For the text-containing cell, return its midpoint in [x, y] coordinate format. 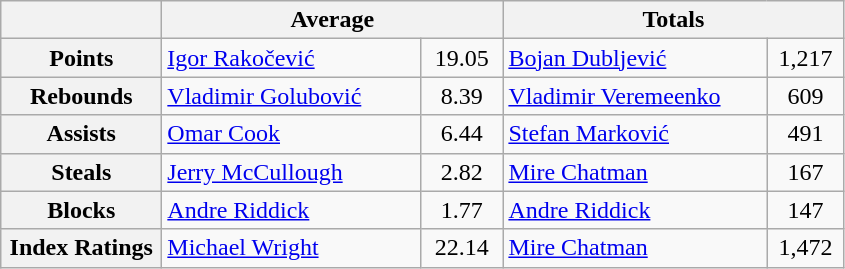
Vladimir Veremeenko [635, 96]
Omar Cook [292, 134]
Michael Wright [292, 248]
Igor Rakočević [292, 58]
22.14 [462, 248]
Assists [82, 134]
6.44 [462, 134]
609 [806, 96]
Jerry McCullough [292, 172]
1,472 [806, 248]
Bojan Dubljević [635, 58]
19.05 [462, 58]
491 [806, 134]
2.82 [462, 172]
Blocks [82, 210]
Steals [82, 172]
Rebounds [82, 96]
167 [806, 172]
Stefan Marković [635, 134]
1.77 [462, 210]
147 [806, 210]
Vladimir Golubović [292, 96]
Points [82, 58]
Totals [674, 20]
Index Ratings [82, 248]
1,217 [806, 58]
8.39 [462, 96]
Average [332, 20]
